Pinpoint the cell where the given text exists, returning its (x, y) midpoint coordinate. 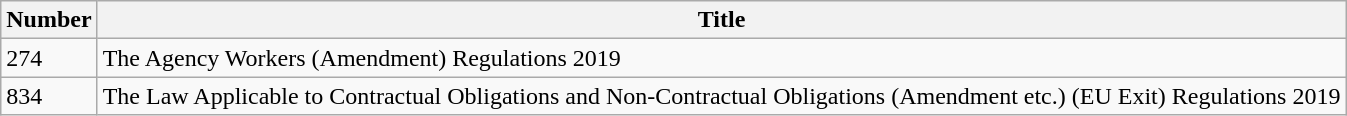
The Agency Workers (Amendment) Regulations 2019 (722, 58)
834 (49, 96)
274 (49, 58)
Title (722, 20)
The Law Applicable to Contractual Obligations and Non-Contractual Obligations (Amendment etc.) (EU Exit) Regulations 2019 (722, 96)
Number (49, 20)
